For the text-containing cell, return its midpoint in (x, y) coordinate format. 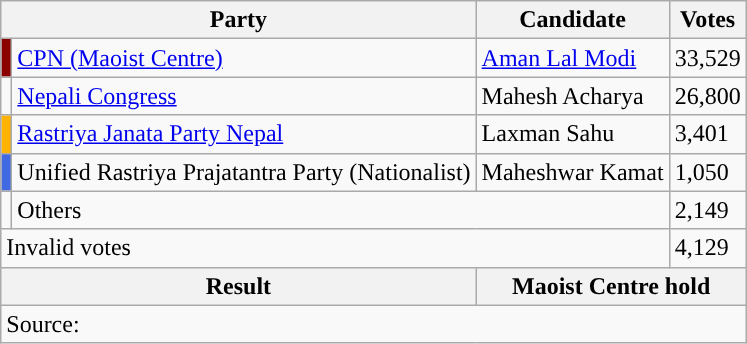
Others (340, 210)
Unified Rastriya Prajatantra Party (Nationalist) (244, 172)
26,800 (708, 96)
4,129 (708, 248)
1,050 (708, 172)
3,401 (708, 134)
33,529 (708, 58)
Candidate (572, 20)
Mahesh Acharya (572, 96)
Laxman Sahu (572, 134)
Invalid votes (335, 248)
Rastriya Janata Party Nepal (244, 134)
Votes (708, 20)
Source: (374, 324)
Maheshwar Kamat (572, 172)
CPN (Maoist Centre) (244, 58)
Result (238, 286)
Aman Lal Modi (572, 58)
Nepali Congress (244, 96)
Maoist Centre hold (611, 286)
2,149 (708, 210)
Party (238, 20)
